Find where the given text appears and provide that cell's center as [X, Y] coordinate. 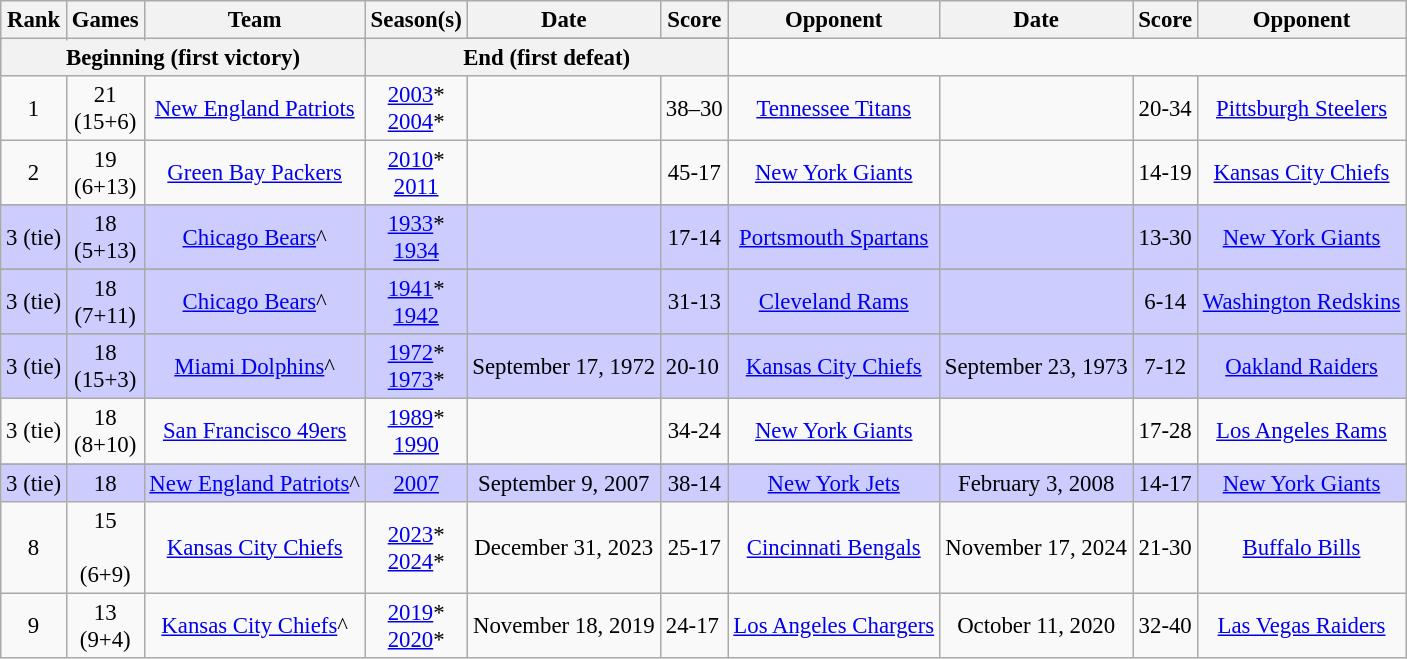
Season(s) [416, 20]
New England Patriots^ [254, 483]
18(5+13) [105, 238]
October 11, 2020 [1036, 626]
2010* 2011 [416, 174]
19(6+13) [105, 174]
Tennessee Titans [834, 108]
Team [254, 20]
21-30 [1166, 547]
18 [105, 483]
Miami Dolphins^ [254, 366]
31-13 [694, 302]
1941* 1942 [416, 302]
2003* 2004* [416, 108]
38–30 [694, 108]
20-34 [1166, 108]
7-12 [1166, 366]
18(8+10) [105, 432]
February 3, 2008 [1036, 483]
Cleveland Rams [834, 302]
San Francisco 49ers [254, 432]
14-19 [1166, 174]
Rank [34, 20]
1933* 1934 [416, 238]
17-14 [694, 238]
Buffalo Bills [1301, 547]
New England Patriots [254, 108]
1989* 1990 [416, 432]
45-17 [694, 174]
Green Bay Packers [254, 174]
2007 [416, 483]
End (first defeat) [546, 58]
2 [34, 174]
Oakland Raiders [1301, 366]
14-17 [1166, 483]
Games [105, 20]
25-17 [694, 547]
20-10 [694, 366]
Washington Redskins [1301, 302]
Los Angeles Chargers [834, 626]
18(7+11) [105, 302]
1972*1973* [416, 366]
Beginning (first victory) [184, 58]
September 17, 1972 [564, 366]
November 18, 2019 [564, 626]
13-30 [1166, 238]
38-14 [694, 483]
New York Jets [834, 483]
21(15+6) [105, 108]
18(15+3) [105, 366]
8 [34, 547]
Kansas City Chiefs^ [254, 626]
September 23, 1973 [1036, 366]
17-28 [1166, 432]
6-14 [1166, 302]
2019*2020* [416, 626]
2023* 2024* [416, 547]
Portsmouth Spartans [834, 238]
Las Vegas Raiders [1301, 626]
13(9+4) [105, 626]
24-17 [694, 626]
9 [34, 626]
Cincinnati Bengals [834, 547]
Pittsburgh Steelers [1301, 108]
December 31, 2023 [564, 547]
15(6+9) [105, 547]
November 17, 2024 [1036, 547]
34-24 [694, 432]
September 9, 2007 [564, 483]
Los Angeles Rams [1301, 432]
32-40 [1166, 626]
1 [34, 108]
